Capture the cell that displays the provided text and extract its [x, y] central coordinate. 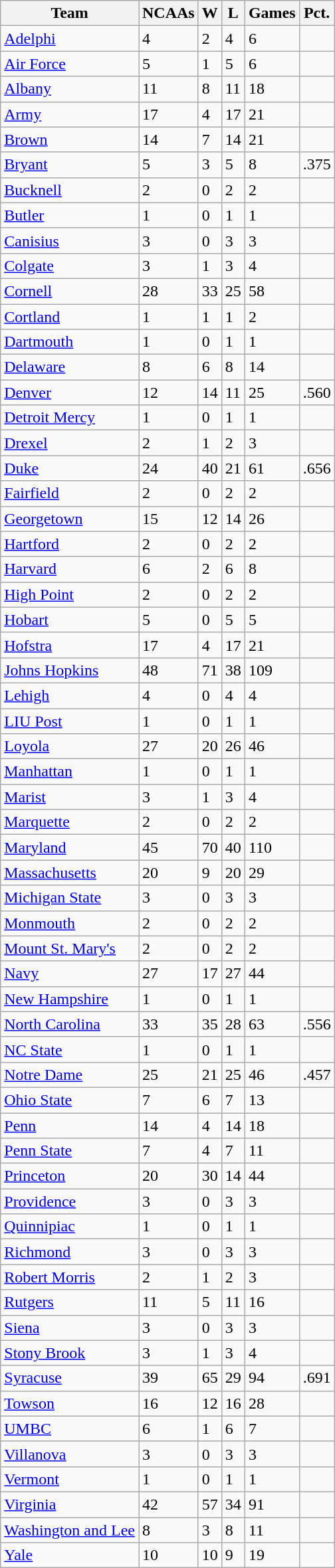
Richmond [70, 1252]
94 [272, 1378]
Colgate [70, 266]
58 [272, 291]
Manhattan [70, 772]
High Point [70, 594]
Drexel [70, 443]
New Hampshire [70, 999]
Quinnipiac [70, 1227]
Penn State [70, 1151]
L [233, 13]
.556 [316, 1024]
Fairfield [70, 493]
Ohio State [70, 1100]
Cortland [70, 317]
UMBC [70, 1429]
Bucknell [70, 190]
13 [272, 1100]
Cornell [70, 291]
Mount St. Mary's [70, 948]
Villanova [70, 1454]
North Carolina [70, 1024]
W [210, 13]
109 [272, 670]
Washington and Lee [70, 1529]
42 [168, 1504]
57 [210, 1504]
Pct. [316, 13]
65 [210, 1378]
Syracuse [70, 1378]
39 [168, 1378]
Stony Brook [70, 1353]
Maryland [70, 847]
.457 [316, 1075]
Virginia [70, 1504]
61 [272, 468]
48 [168, 670]
Dartmouth [70, 342]
34 [233, 1504]
19 [272, 1555]
Detroit Mercy [70, 418]
Air Force [70, 64]
Hartford [70, 544]
Princeton [70, 1176]
Hofstra [70, 645]
Delaware [70, 367]
Games [272, 13]
Notre Dame [70, 1075]
Butler [70, 215]
35 [210, 1024]
38 [233, 670]
.691 [316, 1378]
Rutgers [70, 1302]
LIU Post [70, 721]
30 [210, 1176]
70 [210, 847]
Massachusetts [70, 873]
Brown [70, 139]
45 [168, 847]
Georgetown [70, 519]
Bryant [70, 165]
Michigan State [70, 898]
Loyola [70, 746]
Harvard [70, 569]
Towson [70, 1403]
.560 [316, 392]
Penn [70, 1126]
.375 [316, 165]
110 [272, 847]
Navy [70, 974]
Providence [70, 1201]
.656 [316, 468]
Robert Morris [70, 1277]
Vermont [70, 1479]
NCAAs [168, 13]
71 [210, 670]
Army [70, 114]
91 [272, 1504]
Marquette [70, 822]
Marist [70, 797]
Team [70, 13]
Monmouth [70, 923]
Canisius [70, 240]
15 [168, 519]
Yale [70, 1555]
Hobart [70, 620]
Johns Hopkins [70, 670]
Adelphi [70, 39]
Lehigh [70, 695]
63 [272, 1024]
Albany [70, 89]
24 [168, 468]
Duke [70, 468]
NC State [70, 1049]
Denver [70, 392]
Siena [70, 1328]
